Provide the (x, y) coordinate of the cell's center where the given text is located.  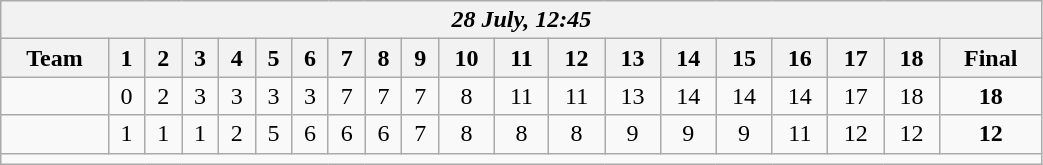
28 July, 12:45 (522, 20)
4 (236, 58)
Final (990, 58)
10 (467, 58)
0 (126, 96)
16 (800, 58)
Team (54, 58)
15 (744, 58)
